Identify which cell holds the provided text, then report its [x, y] central coordinate. 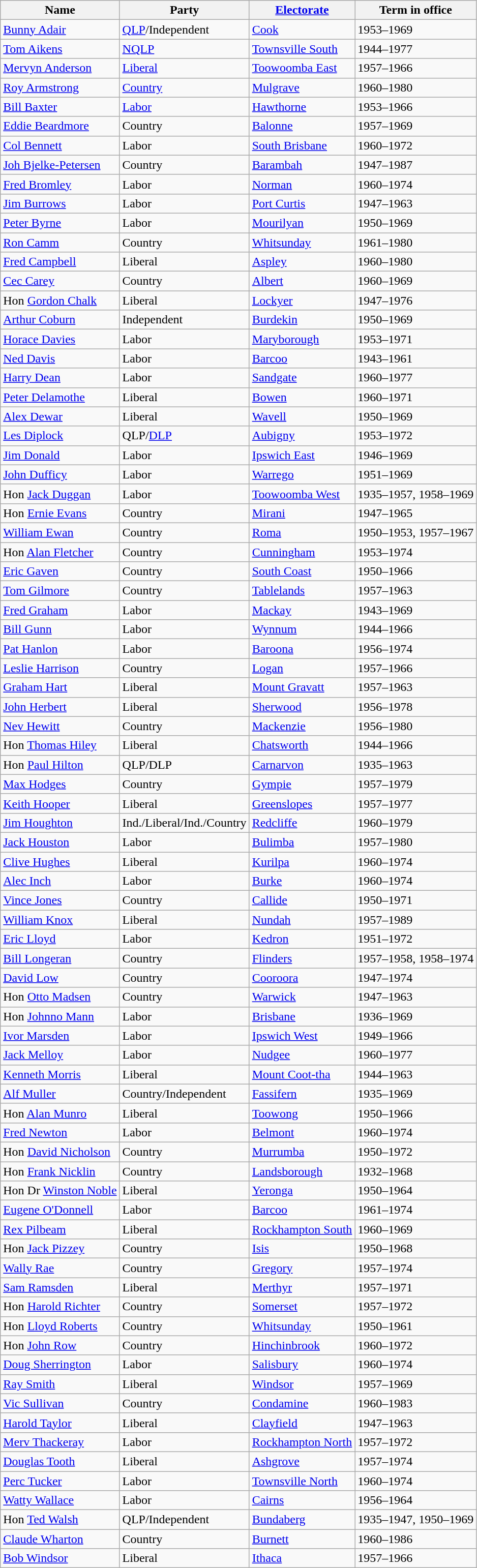
Burnett [302, 1539]
1950–1968 [416, 1249]
Windsor [302, 1384]
Merthyr [302, 1287]
1960–1979 [416, 823]
Graham Hart [60, 687]
Balonne [302, 126]
Redcliffe [302, 823]
Ivor Marsden [60, 1036]
Hon Gordon Chalk [60, 300]
Warwick [302, 997]
Ashgrove [302, 1461]
Ithaca [302, 1558]
Tablelands [302, 591]
Tom Aikens [60, 49]
Bill Baxter [60, 107]
Alex Dewar [60, 416]
1960–1971 [416, 397]
1932–1968 [416, 1171]
Chatsworth [302, 745]
Les Diplock [60, 436]
Ray Smith [60, 1384]
Max Hodges [60, 784]
Peter Delamothe [60, 397]
Tom Gilmore [60, 591]
Rex Pilbeam [60, 1229]
1947–1987 [416, 165]
Bulimba [302, 842]
Ipswich East [302, 455]
Wynnum [302, 629]
Claude Wharton [60, 1539]
Roy Armstrong [60, 87]
Jack Houston [60, 842]
1956–1980 [416, 726]
1935–1957, 1958–1969 [416, 494]
1947–1976 [416, 300]
Nudgee [302, 1055]
Bill Longeran [60, 958]
Alec Inch [60, 881]
Name [60, 10]
Fred Bromley [60, 184]
Hon Alan Fletcher [60, 552]
1943–1961 [416, 358]
Hinchinbrook [302, 1345]
Peter Byrne [60, 223]
1936–1969 [416, 1016]
Watty Wallace [60, 1500]
1944–1977 [416, 49]
Fred Campbell [60, 262]
Jack Melloy [60, 1055]
Doug Sherrington [60, 1365]
Cook [302, 29]
Hon Jack Duggan [60, 494]
Hon Ted Walsh [60, 1520]
Jim Houghton [60, 823]
Gympie [302, 784]
Cec Carey [60, 281]
Pat Hanlon [60, 649]
South Coast [302, 571]
Hon Ernie Evans [60, 513]
1957–1980 [416, 842]
Party [184, 10]
Hon Otto Madsen [60, 997]
Country/Independent [184, 1094]
Cooroora [302, 978]
1935–1969 [416, 1094]
1935–1963 [416, 765]
Hon Harold Richter [60, 1307]
Hon Jack Pizzey [60, 1249]
Arthur Coburn [60, 320]
Somerset [302, 1307]
Mackay [302, 610]
1950–1971 [416, 900]
Bundaberg [302, 1520]
Norman [302, 184]
1951–1969 [416, 474]
1949–1966 [416, 1036]
1953–1972 [416, 436]
1947–1965 [416, 513]
Wally Rae [60, 1268]
Flinders [302, 958]
Hon David Nicholson [60, 1152]
1946–1969 [416, 455]
Sam Ramsden [60, 1287]
Belmont [302, 1132]
Ind./Liberal/Ind./Country [184, 823]
Clayfield [302, 1423]
1953–1971 [416, 339]
Merv Thackeray [60, 1442]
Bunny Adair [60, 29]
William Ewan [60, 532]
Townsville North [302, 1481]
Independent [184, 320]
Aubigny [302, 436]
Hon Alan Munro [60, 1113]
Townsville South [302, 49]
Sherwood [302, 707]
1956–1978 [416, 707]
Kenneth Morris [60, 1074]
Mount Coot-tha [302, 1074]
William Knox [60, 920]
1956–1964 [416, 1500]
Condamine [302, 1403]
Barambah [302, 165]
South Brisbane [302, 145]
1953–1966 [416, 107]
1960–1986 [416, 1539]
1956–1974 [416, 649]
1960–1983 [416, 1403]
Hon John Row [60, 1345]
Port Curtis [302, 203]
Harry Dean [60, 378]
Logan [302, 668]
1950–1953, 1957–1967 [416, 532]
1950–1964 [416, 1191]
Vince Jones [60, 900]
Hon Frank Nicklin [60, 1171]
Cairns [302, 1500]
John Dufficy [60, 474]
Eric Gaven [60, 571]
Mackenzie [302, 726]
Burke [302, 881]
1957–1971 [416, 1287]
Maryborough [302, 339]
Douglas Tooth [60, 1461]
Ned Davis [60, 358]
Fassifern [302, 1094]
NQLP [184, 49]
Joh Bjelke-Petersen [60, 165]
1935–1947, 1950–1969 [416, 1520]
Hawthorne [302, 107]
1957–1958, 1958–1974 [416, 958]
1950–1961 [416, 1326]
Eric Lloyd [60, 939]
Jim Burrows [60, 203]
Bowen [302, 397]
Perc Tucker [60, 1481]
Toowoomba West [302, 494]
Mourilyan [302, 223]
Mervyn Anderson [60, 68]
1944–1963 [416, 1074]
Bill Gunn [60, 629]
1957–1977 [416, 803]
Harold Taylor [60, 1423]
Kedron [302, 939]
Brisbane [302, 1016]
Murrumba [302, 1152]
Toowong [302, 1113]
Bob Windsor [60, 1558]
Fred Graham [60, 610]
Kurilpa [302, 862]
1947–1974 [416, 978]
Hon Dr Winston Noble [60, 1191]
1957–1989 [416, 920]
Carnarvon [302, 765]
1953–1969 [416, 29]
1953–1974 [416, 552]
Hon Lloyd Roberts [60, 1326]
Greenslopes [302, 803]
John Herbert [60, 707]
Gregory [302, 1268]
1957–1979 [416, 784]
Mulgrave [302, 87]
Ron Camm [60, 243]
Albert [302, 281]
Cunningham [302, 552]
Hon Johnno Mann [60, 1016]
Leslie Harrison [60, 668]
Ipswich West [302, 1036]
Yeronga [302, 1191]
Hon Thomas Hiley [60, 745]
Toowoomba East [302, 68]
Landsborough [302, 1171]
Warrego [302, 474]
Mount Gravatt [302, 687]
David Low [60, 978]
1961–1980 [416, 243]
Eddie Beardmore [60, 126]
1950–1972 [416, 1152]
Eugene O'Donnell [60, 1210]
Callide [302, 900]
Keith Hooper [60, 803]
Rockhampton North [302, 1442]
Alf Muller [60, 1094]
Electorate [302, 10]
Term in office [416, 10]
Hon Paul Hilton [60, 765]
Salisbury [302, 1365]
Rockhampton South [302, 1229]
Nev Hewitt [60, 726]
1943–1969 [416, 610]
Baroona [302, 649]
Nundah [302, 920]
Horace Davies [60, 339]
Burdekin [302, 320]
Jim Donald [60, 455]
Fred Newton [60, 1132]
Roma [302, 532]
Sandgate [302, 378]
Isis [302, 1249]
Col Bennett [60, 145]
Mirani [302, 513]
Lockyer [302, 300]
Vic Sullivan [60, 1403]
Clive Hughes [60, 862]
Aspley [302, 262]
Wavell [302, 416]
1951–1972 [416, 939]
1961–1974 [416, 1210]
